Provide the [X, Y] coordinate of the cell's center where the given text is located.  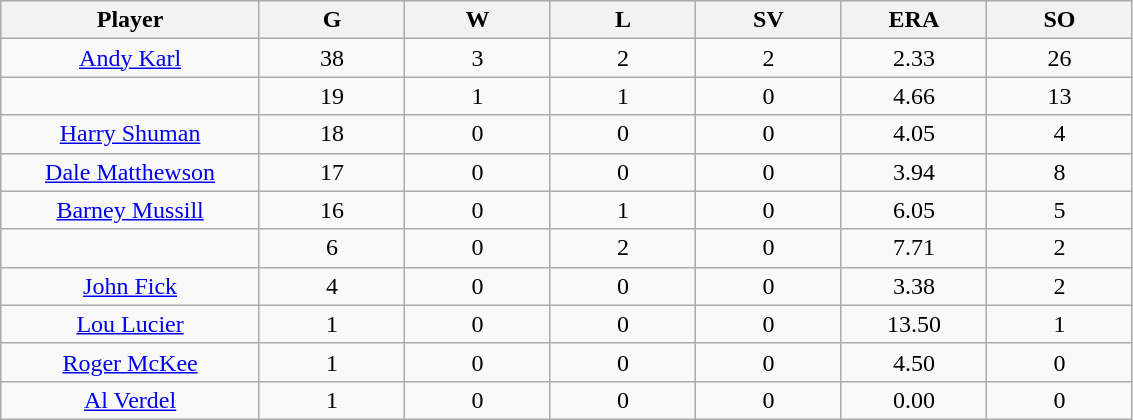
8 [1060, 172]
Dale Matthewson [130, 172]
19 [332, 96]
17 [332, 172]
13 [1060, 96]
Al Verdel [130, 400]
26 [1060, 58]
Andy Karl [130, 58]
16 [332, 210]
13.50 [914, 324]
ERA [914, 20]
W [478, 20]
6.05 [914, 210]
0.00 [914, 400]
5 [1060, 210]
3.38 [914, 286]
Barney Mussill [130, 210]
3.94 [914, 172]
4.05 [914, 134]
G [332, 20]
38 [332, 58]
SO [1060, 20]
John Fick [130, 286]
Roger McKee [130, 362]
SV [768, 20]
3 [478, 58]
4.66 [914, 96]
4.50 [914, 362]
Lou Lucier [130, 324]
18 [332, 134]
2.33 [914, 58]
Harry Shuman [130, 134]
Player [130, 20]
L [622, 20]
6 [332, 248]
7.71 [914, 248]
